For the text-containing cell, return its midpoint in (x, y) coordinate format. 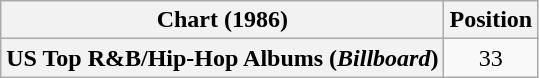
US Top R&B/Hip-Hop Albums (Billboard) (222, 58)
Chart (1986) (222, 20)
33 (491, 58)
Position (491, 20)
